Extract the (X, Y) coordinate from the center of the cell holding the provided text.  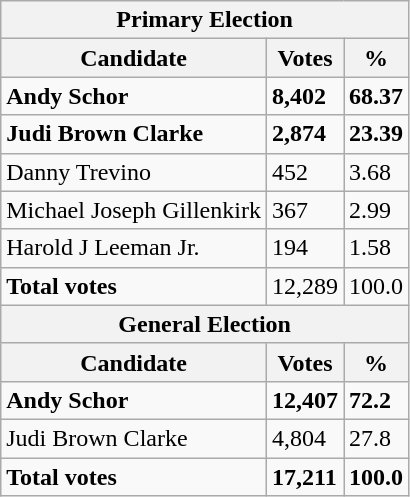
Danny Trevino (134, 172)
23.39 (376, 134)
12,407 (304, 400)
72.2 (376, 400)
1.58 (376, 248)
Michael Joseph Gillenkirk (134, 210)
68.37 (376, 96)
12,289 (304, 286)
8,402 (304, 96)
Harold J Leeman Jr. (134, 248)
2.99 (376, 210)
3.68 (376, 172)
194 (304, 248)
452 (304, 172)
367 (304, 210)
17,211 (304, 477)
27.8 (376, 438)
Primary Election (205, 20)
4,804 (304, 438)
General Election (205, 324)
2,874 (304, 134)
